Identify which cell holds the provided text, then report its (x, y) central coordinate. 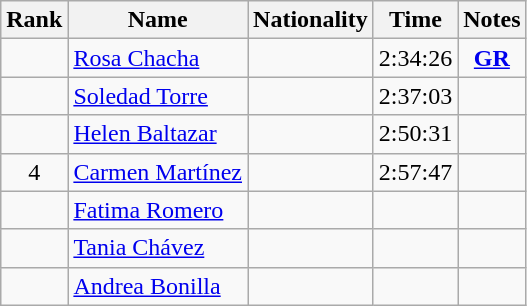
2:37:03 (415, 96)
Time (415, 20)
GR (492, 58)
2:34:26 (415, 58)
Tania Chávez (158, 248)
Carmen Martínez (158, 172)
Name (158, 20)
Rosa Chacha (158, 58)
Helen Baltazar (158, 134)
2:57:47 (415, 172)
Andrea Bonilla (158, 286)
Notes (492, 20)
Soledad Torre (158, 96)
Fatima Romero (158, 210)
Nationality (311, 20)
Rank (34, 20)
2:50:31 (415, 134)
4 (34, 172)
